Detect which cell encompasses the target text, then output its (X, Y) center coordinate. 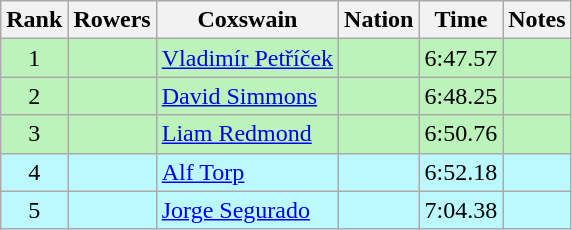
6:47.57 (461, 58)
7:04.38 (461, 210)
Rowers (112, 20)
1 (34, 58)
Liam Redmond (247, 134)
Coxswain (247, 20)
Time (461, 20)
6:52.18 (461, 172)
Jorge Segurado (247, 210)
2 (34, 96)
David Simmons (247, 96)
Alf Torp (247, 172)
Rank (34, 20)
6:48.25 (461, 96)
Notes (537, 20)
3 (34, 134)
Vladimír Petříček (247, 58)
5 (34, 210)
6:50.76 (461, 134)
Nation (379, 20)
4 (34, 172)
